Search for the cell housing the specified text and yield its (x, y) center coordinate. 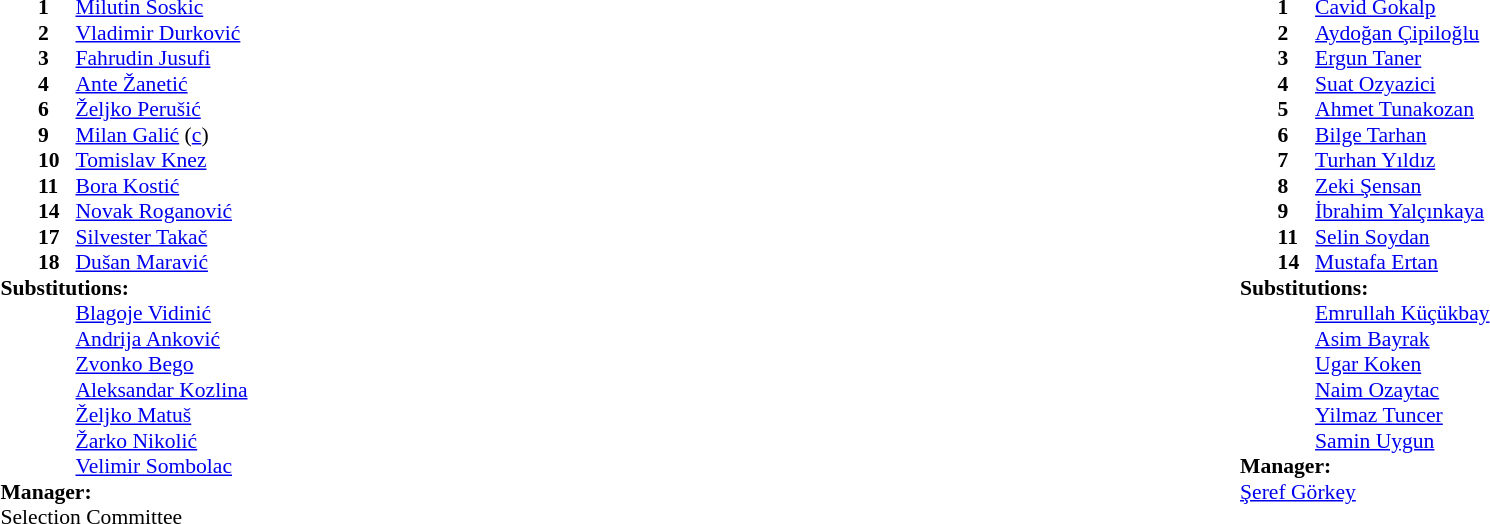
Ante Žanetić (162, 84)
Žarko Nikolić (162, 441)
Selin Soydan (1402, 237)
Novak Roganović (162, 211)
Mustafa Ertan (1402, 263)
Samin Uygun (1402, 441)
Velimir Sombolac (162, 467)
Milan Galić (c) (162, 135)
Ergun Taner (1402, 59)
Suat Ozyazici (1402, 84)
Zvonko Bego (162, 365)
Bora Kostić (162, 186)
Silvester Takač (162, 237)
Vladimir Durković (162, 33)
Dušan Maravić (162, 263)
5 (1297, 109)
18 (57, 263)
Željko Perušić (162, 109)
Zeki Şensan (1402, 186)
Şeref Görkey (1364, 492)
Aleksandar Kozlina (162, 390)
Ahmet Tunakozan (1402, 109)
Asim Bayrak (1402, 339)
Yilmaz Tuncer (1402, 415)
Ugar Koken (1402, 365)
8 (1297, 186)
10 (57, 161)
Naim Ozaytac (1402, 390)
Željko Matuš (162, 415)
Fahrudin Jusufi (162, 59)
Blagoje Vidinić (162, 313)
İbrahim Yalçınkaya (1402, 211)
Emrullah Küçükbay (1402, 313)
17 (57, 237)
Aydoğan Çipiloğlu (1402, 33)
Turhan Yıldız (1402, 161)
7 (1297, 161)
Bilge Tarhan (1402, 135)
Tomislav Knez (162, 161)
Andrija Anković (162, 339)
